Provide the (x, y) coordinate of the cell's center where the given text is located.  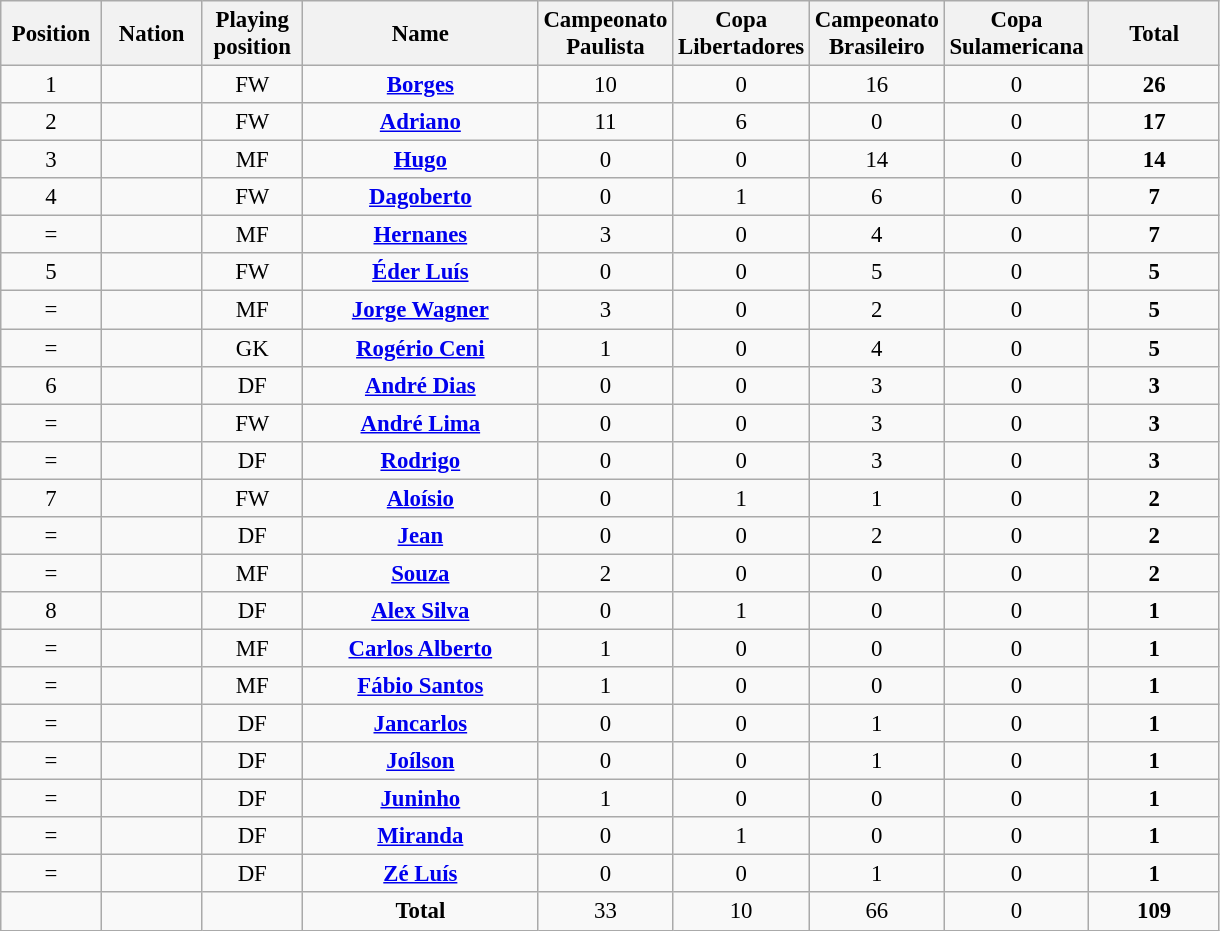
GK (252, 348)
Copa Sulamericana (1016, 34)
Carlos Alberto (421, 648)
17 (1154, 122)
Éder Luís (421, 273)
16 (876, 85)
Borges (421, 85)
Miranda (421, 836)
Campeonato Brasileiro (876, 34)
33 (606, 912)
Hernanes (421, 235)
Juninho (421, 799)
Name (421, 34)
Nation (152, 34)
66 (876, 912)
26 (1154, 85)
Fábio Santos (421, 686)
Jorge Wagner (421, 310)
Hugo (421, 160)
Joílson (421, 761)
André Lima (421, 423)
109 (1154, 912)
Position (52, 34)
8 (52, 611)
Rogério Ceni (421, 348)
Aloísio (421, 498)
Playing position (252, 34)
Campeonato Paulista (606, 34)
Copa Libertadores (742, 34)
Souza (421, 573)
11 (606, 122)
Dagoberto (421, 197)
Jancarlos (421, 724)
Adriano (421, 122)
Jean (421, 536)
Rodrigo (421, 460)
Alex Silva (421, 611)
Zé Luís (421, 874)
André Dias (421, 385)
